Provide the [X, Y] coordinate of the cell's center where the given text is located.  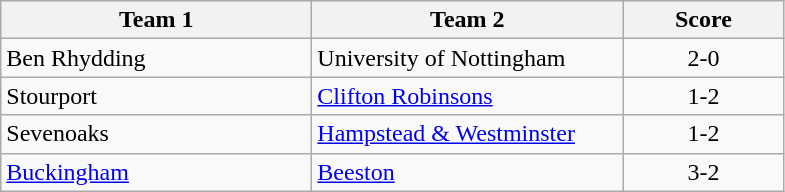
Sevenoaks [156, 134]
Ben Rhydding [156, 58]
Team 2 [468, 20]
3-2 [704, 172]
Buckingham [156, 172]
Hampstead & Westminster [468, 134]
2-0 [704, 58]
Clifton Robinsons [468, 96]
Team 1 [156, 20]
Score [704, 20]
Beeston [468, 172]
Stourport [156, 96]
University of Nottingham [468, 58]
